Identify which cell holds the provided text, then report its (x, y) central coordinate. 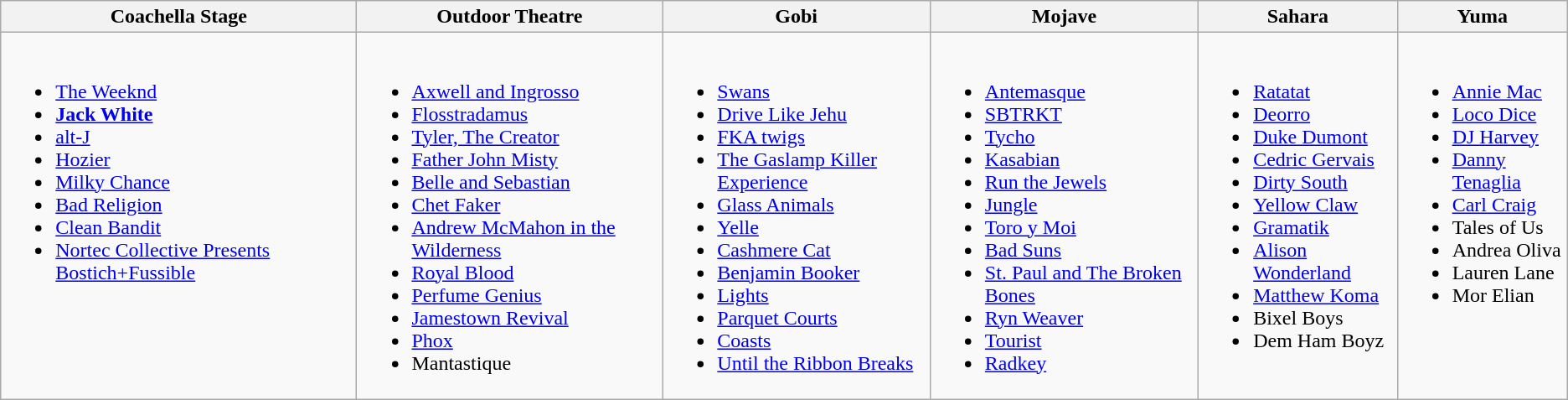
Mojave (1064, 17)
AntemasqueSBTRKTTychoKasabianRun the JewelsJungleToro y MoiBad SunsSt. Paul and The Broken BonesRyn WeaverTouristRadkey (1064, 216)
The WeekndJack Whitealt-JHozierMilky ChanceBad ReligionClean BanditNortec Collective Presents Bostich+Fussible (179, 216)
Outdoor Theatre (509, 17)
Annie MacLoco DiceDJ HarveyDanny TenagliaCarl CraigTales of UsAndrea OlivaLauren LaneMor Elian (1483, 216)
Yuma (1483, 17)
Sahara (1298, 17)
Coachella Stage (179, 17)
Gobi (797, 17)
RatatatDeorroDuke DumontCedric GervaisDirty SouthYellow ClawGramatikAlison WonderlandMatthew KomaBixel BoysDem Ham Boyz (1298, 216)
